Return [X, Y] of the center of cell containing provided text 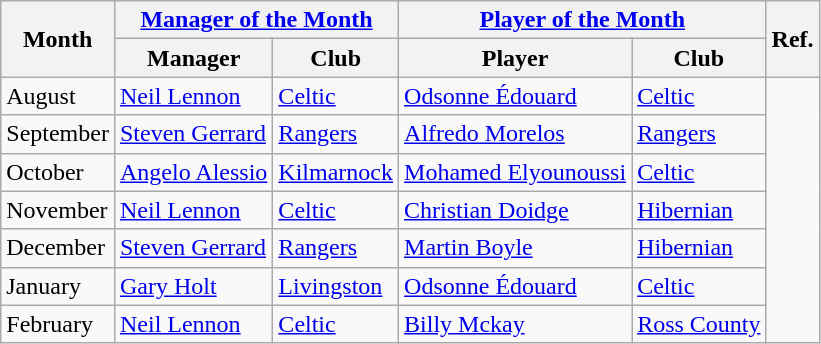
Martin Boyle [516, 248]
Ref. [792, 39]
Christian Doidge [516, 210]
Month [58, 39]
Livingston [336, 286]
Player [516, 58]
December [58, 248]
January [58, 286]
August [58, 96]
Mohamed Elyounoussi [516, 172]
October [58, 172]
Billy Mckay [516, 324]
February [58, 324]
Manager [193, 58]
Alfredo Morelos [516, 134]
Angelo Alessio [193, 172]
Ross County [699, 324]
Manager of the Month [256, 20]
Gary Holt [193, 286]
November [58, 210]
Player of the Month [583, 20]
September [58, 134]
Kilmarnock [336, 172]
